Identify which cell holds the provided text, then report its (x, y) central coordinate. 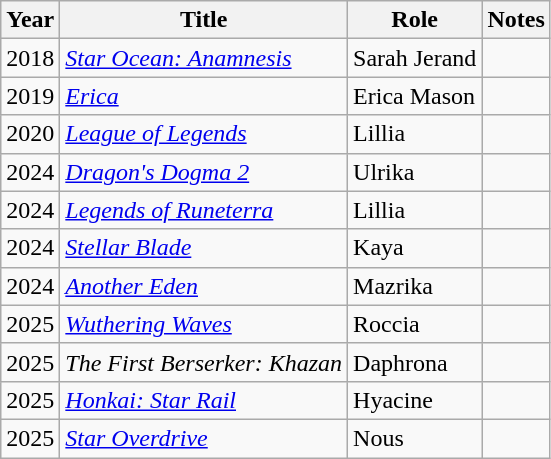
Star Overdrive (204, 438)
The First Berserker: Khazan (204, 362)
Notes (516, 20)
2018 (30, 58)
Hyacine (415, 400)
Nous (415, 438)
Kaya (415, 248)
Dragon's Dogma 2 (204, 172)
2019 (30, 96)
Title (204, 20)
Mazrika (415, 286)
Legends of Runeterra (204, 210)
Year (30, 20)
Wuthering Waves (204, 324)
2020 (30, 134)
Another Eden (204, 286)
Star Ocean: Anamnesis (204, 58)
Ulrika (415, 172)
Daphrona (415, 362)
Sarah Jerand (415, 58)
Role (415, 20)
League of Legends (204, 134)
Honkai: Star Rail (204, 400)
Stellar Blade (204, 248)
Roccia (415, 324)
Erica (204, 96)
Erica Mason (415, 96)
